Provide the (X, Y) coordinate of the cell's center where the given text is located.  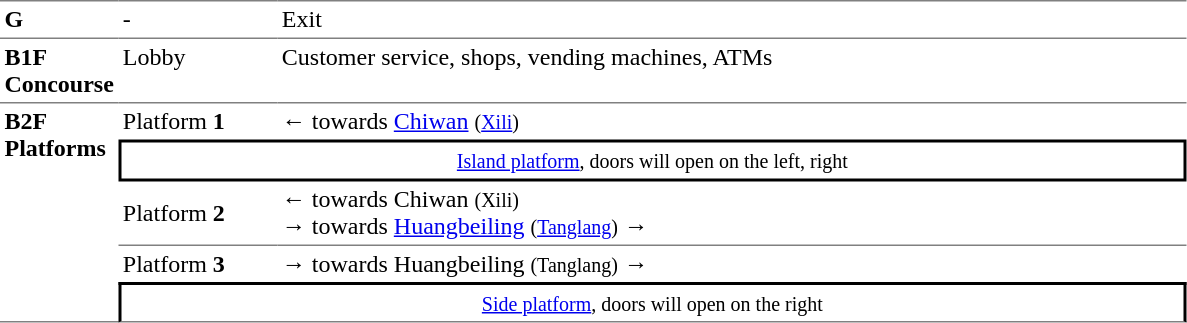
Exit (732, 19)
Island platform, doors will open on the left, right (652, 161)
Platform 1 (198, 122)
- (198, 19)
Platform 3 (198, 263)
← towards Chiwan (Xili)→ towards Huangbeiling (Tanglang) → (732, 214)
Customer service, shops, vending machines, ATMs (732, 71)
G (59, 19)
← towards Chiwan (Xili) (732, 122)
B2FPlatforms (59, 214)
Lobby (198, 71)
B1FConcourse (59, 71)
Platform 2 (198, 214)
→ towards Huangbeiling (Tanglang) → (732, 263)
Side platform, doors will open on the right (652, 302)
